Output the (X, Y) coordinate of the center of the cell containing the given text.  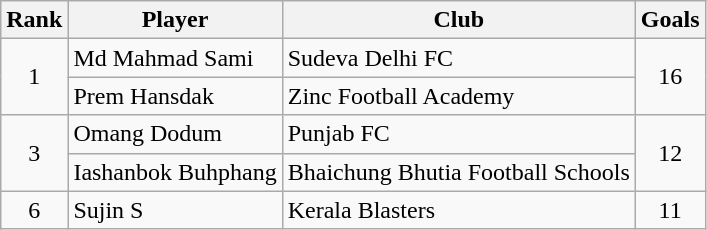
3 (34, 153)
Zinc Football Academy (458, 96)
Omang Dodum (175, 134)
6 (34, 210)
Rank (34, 20)
Player (175, 20)
Md Mahmad Sami (175, 58)
11 (670, 210)
Punjab FC (458, 134)
Sujin S (175, 210)
16 (670, 77)
1 (34, 77)
Goals (670, 20)
Bhaichung Bhutia Football Schools (458, 172)
Iashanbok Buhphang (175, 172)
Club (458, 20)
Kerala Blasters (458, 210)
Prem Hansdak (175, 96)
Sudeva Delhi FC (458, 58)
12 (670, 153)
